Capture the cell that displays the provided text and extract its [X, Y] central coordinate. 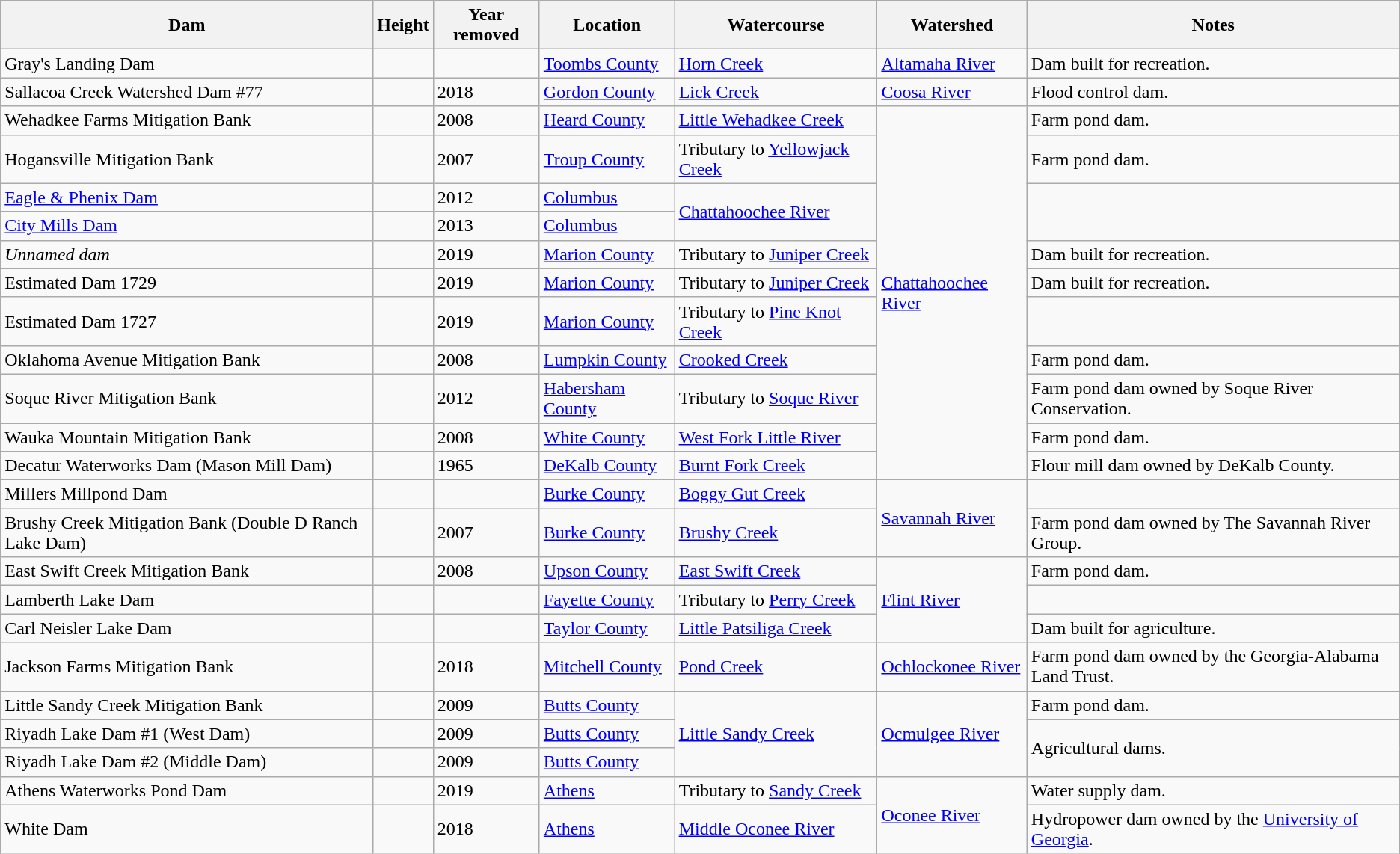
Little Sandy Creek [776, 734]
Toombs County [607, 64]
Savannah River [952, 519]
Oconee River [952, 815]
Tributary to Perry Creek [776, 600]
White Dam [187, 829]
Hydropower dam owned by the University of Georgia. [1213, 829]
Dam [187, 25]
Year removed [486, 25]
Lumpkin County [607, 360]
Dam built for agriculture. [1213, 628]
Brushy Creek [776, 532]
Ocmulgee River [952, 734]
Farm pond dam owned by the Georgia-Alabama Land Trust. [1213, 667]
Little Patsiliga Creek [776, 628]
City Mills Dam [187, 226]
Fayette County [607, 600]
Notes [1213, 25]
Middle Oconee River [776, 829]
Pond Creek [776, 667]
Oklahoma Avenue Mitigation Bank [187, 360]
Flour mill dam owned by DeKalb County. [1213, 466]
Riyadh Lake Dam #2 (Middle Dam) [187, 762]
Gordon County [607, 92]
Agricultural dams. [1213, 748]
Decatur Waterworks Dam (Mason Mill Dam) [187, 466]
Height [403, 25]
Burnt Fork Creek [776, 466]
Lamberth Lake Dam [187, 600]
White County [607, 437]
Little Wehadkee Creek [776, 120]
Taylor County [607, 628]
2013 [486, 226]
Location [607, 25]
Athens Waterworks Pond Dam [187, 790]
Carl Neisler Lake Dam [187, 628]
Unnamed dam [187, 254]
Estimated Dam 1729 [187, 283]
Upson County [607, 571]
Tributary to Yellowjack Creek [776, 159]
1965 [486, 466]
Water supply dam. [1213, 790]
Eagle & Phenix Dam [187, 197]
Lick Creek [776, 92]
Millers Millpond Dam [187, 494]
Riyadh Lake Dam #1 (West Dam) [187, 734]
DeKalb County [607, 466]
Mitchell County [607, 667]
Watershed [952, 25]
Watercourse [776, 25]
West Fork Little River [776, 437]
Flood control dam. [1213, 92]
Brushy Creek Mitigation Bank (Double D Ranch Lake Dam) [187, 532]
East Swift Creek Mitigation Bank [187, 571]
Farm pond dam owned by Soque River Conservation. [1213, 398]
Sallacoa Creek Watershed Dam #77 [187, 92]
Heard County [607, 120]
Wauka Mountain Mitigation Bank [187, 437]
Tributary to Sandy Creek [776, 790]
Troup County [607, 159]
Estimated Dam 1727 [187, 322]
East Swift Creek [776, 571]
Tributary to Pine Knot Creek [776, 322]
Hogansville Mitigation Bank [187, 159]
Boggy Gut Creek [776, 494]
Ochlockonee River [952, 667]
Gray's Landing Dam [187, 64]
Coosa River [952, 92]
Jackson Farms Mitigation Bank [187, 667]
Habersham County [607, 398]
Horn Creek [776, 64]
Tributary to Soque River [776, 398]
Crooked Creek [776, 360]
Flint River [952, 600]
Altamaha River [952, 64]
Wehadkee Farms Mitigation Bank [187, 120]
Soque River Mitigation Bank [187, 398]
Little Sandy Creek Mitigation Bank [187, 705]
Farm pond dam owned by The Savannah River Group. [1213, 532]
